For the text-containing cell, return its midpoint in [X, Y] coordinate format. 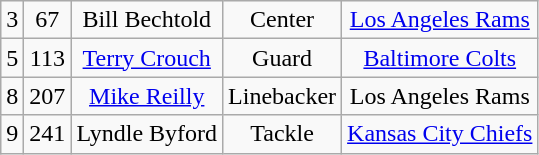
Terry Crouch [147, 58]
Linebacker [282, 96]
Tackle [282, 134]
Center [282, 20]
241 [48, 134]
Baltimore Colts [440, 58]
3 [12, 20]
5 [12, 58]
8 [12, 96]
Mike Reilly [147, 96]
Guard [282, 58]
Bill Bechtold [147, 20]
Lyndle Byford [147, 134]
67 [48, 20]
9 [12, 134]
Kansas City Chiefs [440, 134]
207 [48, 96]
113 [48, 58]
